Output the (x, y) coordinate of the center of the cell containing the given text.  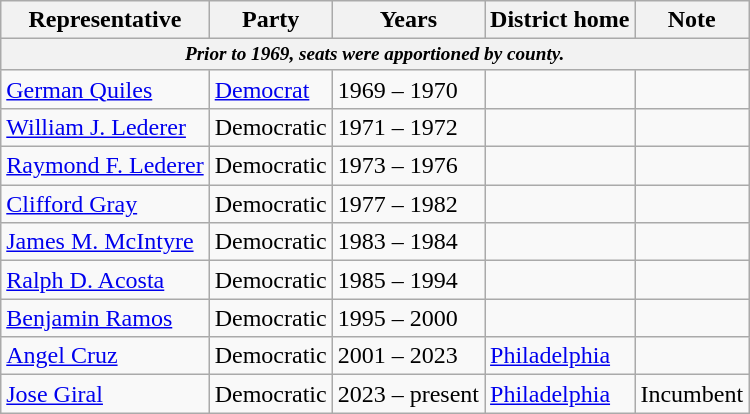
Years (408, 20)
Note (692, 20)
Incumbent (692, 394)
German Quiles (105, 89)
Angel Cruz (105, 356)
1969 – 1970 (408, 89)
Party (270, 20)
District home (560, 20)
2023 – present (408, 394)
1985 – 1994 (408, 280)
William J. Lederer (105, 128)
2001 – 2023 (408, 356)
1995 – 2000 (408, 318)
Prior to 1969, seats were apportioned by county. (375, 55)
1973 – 1976 (408, 166)
Clifford Gray (105, 204)
1977 – 1982 (408, 204)
Representative (105, 20)
Jose Giral (105, 394)
Democrat (270, 89)
James M. McIntyre (105, 242)
Raymond F. Lederer (105, 166)
Benjamin Ramos (105, 318)
Ralph D. Acosta (105, 280)
1983 – 1984 (408, 242)
1971 – 1972 (408, 128)
